From the cell containing the given text, extract its center point as (x, y) coordinate. 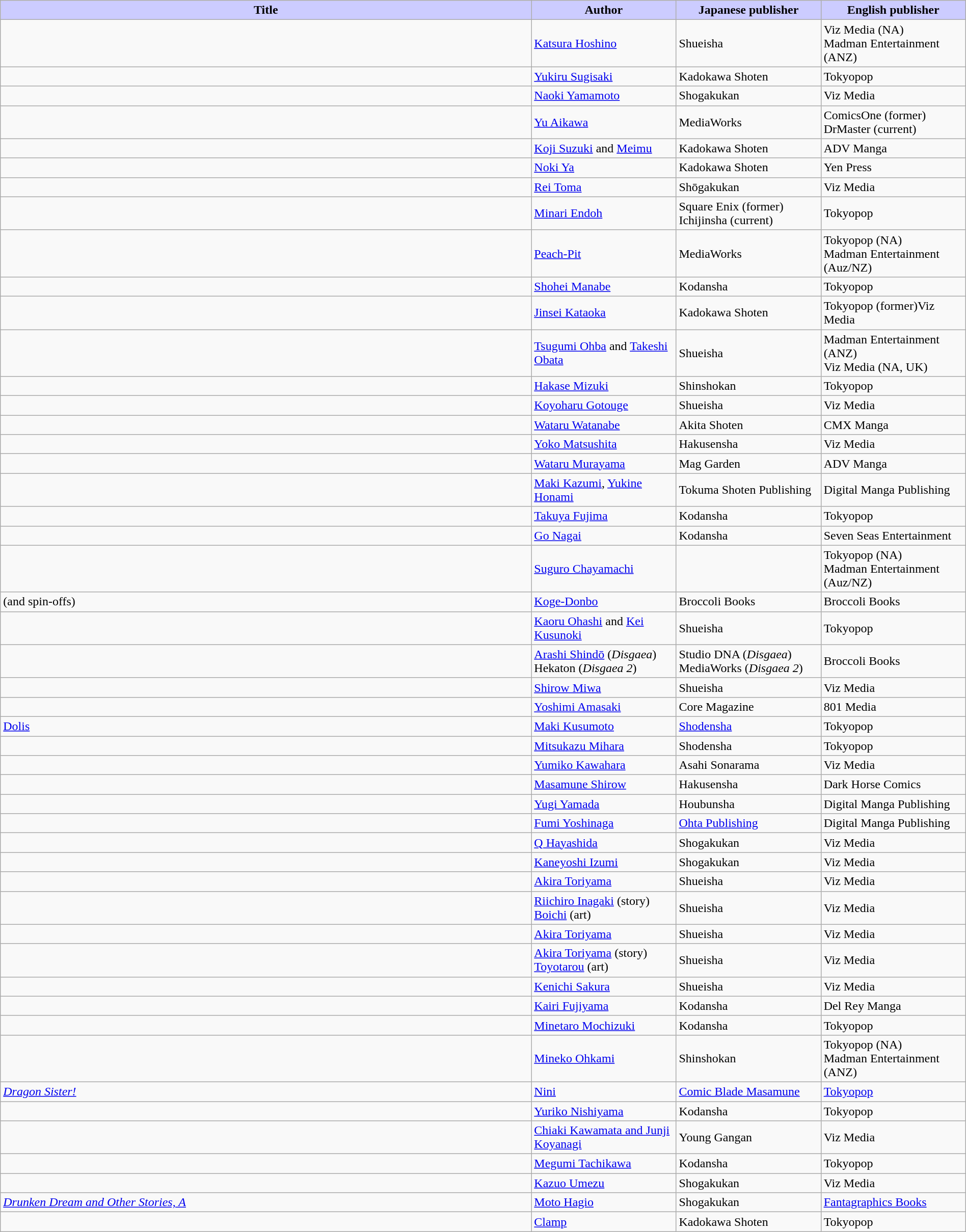
Asahi Sonarama (748, 765)
Kairi Fujiyama (604, 1006)
Mag Garden (748, 464)
Chiaki Kawamata and Junji Koyanagi (604, 1137)
(and spin-offs) (266, 602)
Wataru Murayama (604, 464)
Fumi Yoshinaga (604, 823)
Shohei Manabe (604, 286)
Mineko Ohkami (604, 1058)
Drunken Dream and Other Stories, A (266, 1202)
Dark Horse Comics (893, 785)
Tokyopop (NA) Madman Entertainment (ANZ) (893, 1058)
Yoko Matsushita (604, 444)
Nini (604, 1091)
Akira Toriyama (story)Toyotarou (art) (604, 960)
Katsura Hoshino (604, 43)
Minari Endoh (604, 213)
Tokyopop (former)Viz Media (893, 313)
Peach-Pit (604, 253)
Koge-Donbo (604, 602)
Madman Entertainment (ANZ) Viz Media (NA, UK) (893, 353)
Dragon Sister! (266, 1091)
Title (266, 10)
Kaoru Ohashi and Kei Kusunoki (604, 628)
Studio DNA (Disgaea) MediaWorks (Disgaea 2) (748, 661)
Q Hayashida (604, 843)
Takuya Fujima (604, 516)
Noki Ya (604, 168)
Rei Toma (604, 187)
Koji Suzuki and Meimu (604, 148)
Koyoharu Gotouge (604, 406)
Comic Blade Masamune (748, 1091)
Houbunsha (748, 804)
Riichiro Inagaki (story)Boichi (art) (604, 908)
Megumi Tachikawa (604, 1164)
Clamp (604, 1222)
Seven Seas Entertainment (893, 535)
Tokuma Shoten Publishing (748, 490)
Arashi Shindō (Disgaea) Hekaton (Disgaea 2) (604, 661)
Viz Media (NA) Madman Entertainment (ANZ) (893, 43)
Moto Hagio (604, 1202)
Hakase Mizuki (604, 386)
Square Enix (former) Ichijinsha (current) (748, 213)
Del Rey Manga (893, 1006)
CMX Manga (893, 425)
Author (604, 10)
Yoshimi Amasaki (604, 707)
Yen Press (893, 168)
Yugi Yamada (604, 804)
English publisher (893, 10)
Maki Kazumi, Yukine Honami (604, 490)
Kazuo Umezu (604, 1183)
Young Gangan (748, 1137)
Minetaro Mochizuki (604, 1025)
Kaneyoshi Izumi (604, 862)
Fantagraphics Books (893, 1202)
Yumiko Kawahara (604, 765)
Mitsukazu Mihara (604, 745)
Dolis (266, 726)
Masamune Shirow (604, 785)
Naoki Yamamoto (604, 96)
Kenichi Sakura (604, 986)
Yu Aikawa (604, 122)
801 Media (893, 707)
Jinsei Kataoka (604, 313)
Ohta Publishing (748, 823)
Yuriko Nishiyama (604, 1111)
Wataru Watanabe (604, 425)
Core Magazine (748, 707)
Go Nagai (604, 535)
Japanese publisher (748, 10)
Tsugumi Ohba and Takeshi Obata (604, 353)
Shirow Miwa (604, 687)
Yukiru Sugisaki (604, 76)
Akita Shoten (748, 425)
Maki Kusumoto (604, 726)
Shōgakukan (748, 187)
Suguro Chayamachi (604, 569)
ComicsOne (former) DrMaster (current) (893, 122)
